Search for the cell housing the specified text and yield its (X, Y) center coordinate. 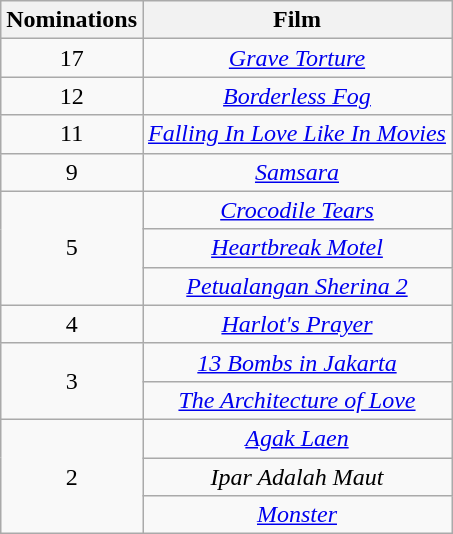
2 (72, 476)
Harlot's Prayer (296, 324)
Grave Torture (296, 58)
Crocodile Tears (296, 210)
Film (296, 20)
13 Bombs in Jakarta (296, 362)
3 (72, 381)
Borderless Fog (296, 96)
Agak Laen (296, 438)
5 (72, 248)
The Architecture of Love (296, 400)
12 (72, 96)
Ipar Adalah Maut (296, 477)
Samsara (296, 172)
Heartbreak Motel (296, 248)
4 (72, 324)
Petualangan Sherina 2 (296, 286)
Monster (296, 515)
Falling In Love Like In Movies (296, 134)
9 (72, 172)
Nominations (72, 20)
11 (72, 134)
17 (72, 58)
